Search for the cell housing the specified text and yield its (X, Y) center coordinate. 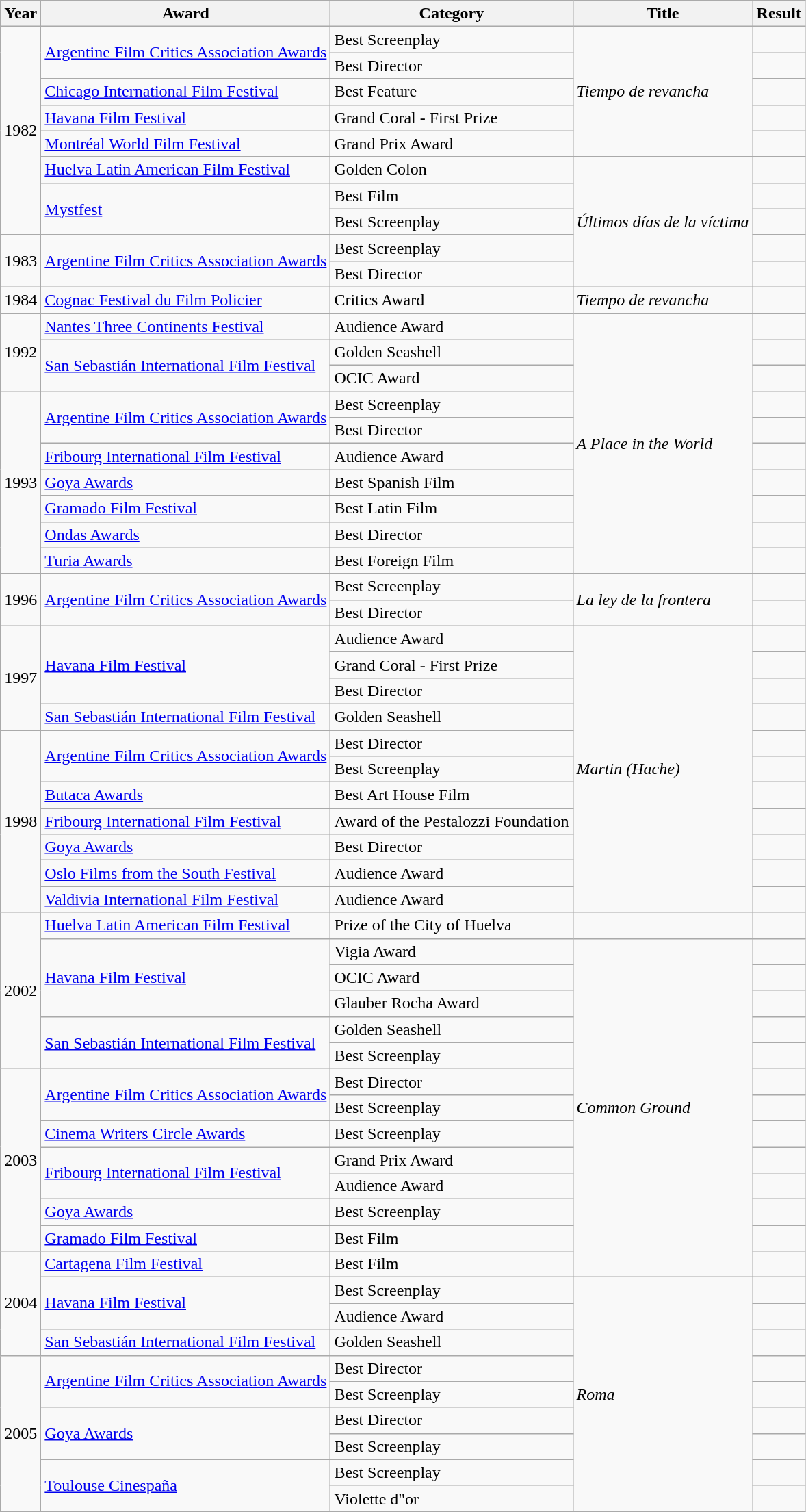
Award (186, 14)
Mystfest (186, 209)
Últimos días de la víctima (662, 222)
Best Latin Film (452, 509)
Chicago International Film Festival (186, 92)
Nantes Three Continents Festival (186, 326)
Best Spanish Film (452, 483)
Roma (662, 1395)
Glauber Rocha Award (452, 1003)
1983 (21, 261)
Toulouse Cinespaña (186, 1485)
Butaca Awards (186, 795)
1982 (21, 131)
Montréal World Film Festival (186, 144)
1997 (21, 678)
Title (662, 14)
Valdivia International Film Festival (186, 899)
Cognac Festival du Film Policier (186, 300)
Oslo Films from the South Festival (186, 873)
Turia Awards (186, 561)
Result (779, 14)
Best Art House Film (452, 795)
Golden Colon (452, 170)
Vigia Award (452, 951)
2003 (21, 1159)
Prize of the City of Huelva (452, 925)
2002 (21, 990)
2004 (21, 1303)
1992 (21, 353)
1996 (21, 600)
Year (21, 14)
Critics Award (452, 300)
1993 (21, 483)
Martin (Hache) (662, 769)
Common Ground (662, 1107)
Best Feature (452, 92)
Category (452, 14)
Cinema Writers Circle Awards (186, 1133)
1998 (21, 821)
2005 (21, 1433)
A Place in the World (662, 444)
La ley de la frontera (662, 600)
1984 (21, 300)
Ondas Awards (186, 535)
Violette d"or (452, 1498)
Cartagena Film Festival (186, 1264)
Best Foreign Film (452, 561)
Award of the Pestalozzi Foundation (452, 821)
